Detect which cell encompasses the target text, then output its [X, Y] center coordinate. 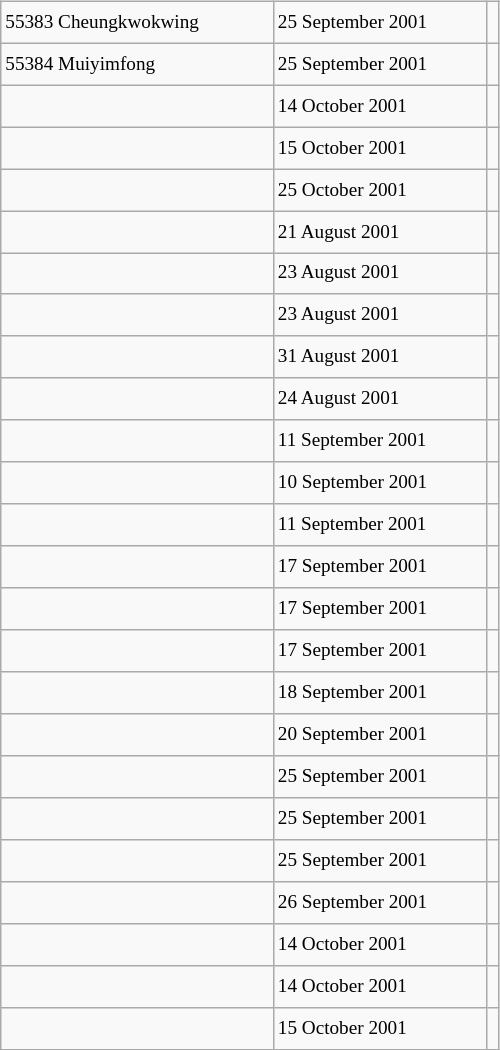
10 September 2001 [380, 483]
26 September 2001 [380, 902]
18 September 2001 [380, 693]
20 September 2001 [380, 735]
21 August 2001 [380, 232]
31 August 2001 [380, 357]
24 August 2001 [380, 399]
55384 Muiyimfong [137, 64]
55383 Cheungkwokwing [137, 22]
25 October 2001 [380, 190]
